Pinpoint the cell where the given text exists, returning its [X, Y] midpoint coordinate. 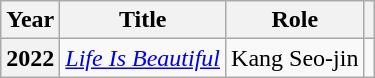
2022 [30, 58]
Role [295, 20]
Year [30, 20]
Kang Seo-jin [295, 58]
Life Is Beautiful [143, 58]
Title [143, 20]
